For the text-containing cell, return its midpoint in [X, Y] coordinate format. 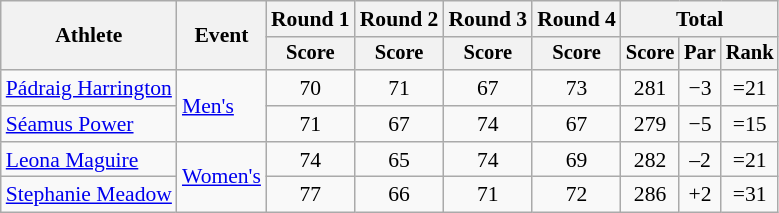
Par [700, 54]
Leona Maguire [89, 160]
72 [576, 195]
Pádraig Harrington [89, 88]
Athlete [89, 36]
70 [310, 88]
Rank [750, 54]
Round 1 [310, 19]
+2 [700, 195]
Séamus Power [89, 124]
77 [310, 195]
281 [650, 88]
Event [222, 36]
282 [650, 160]
−3 [700, 88]
Women's [222, 178]
Men's [222, 106]
Stephanie Meadow [89, 195]
69 [576, 160]
=31 [750, 195]
73 [576, 88]
Round 2 [400, 19]
Round 4 [576, 19]
65 [400, 160]
66 [400, 195]
286 [650, 195]
–2 [700, 160]
=15 [750, 124]
Round 3 [488, 19]
279 [650, 124]
Total [700, 19]
−5 [700, 124]
